Provide the [x, y] coordinate of the cell's center where the given text is located.  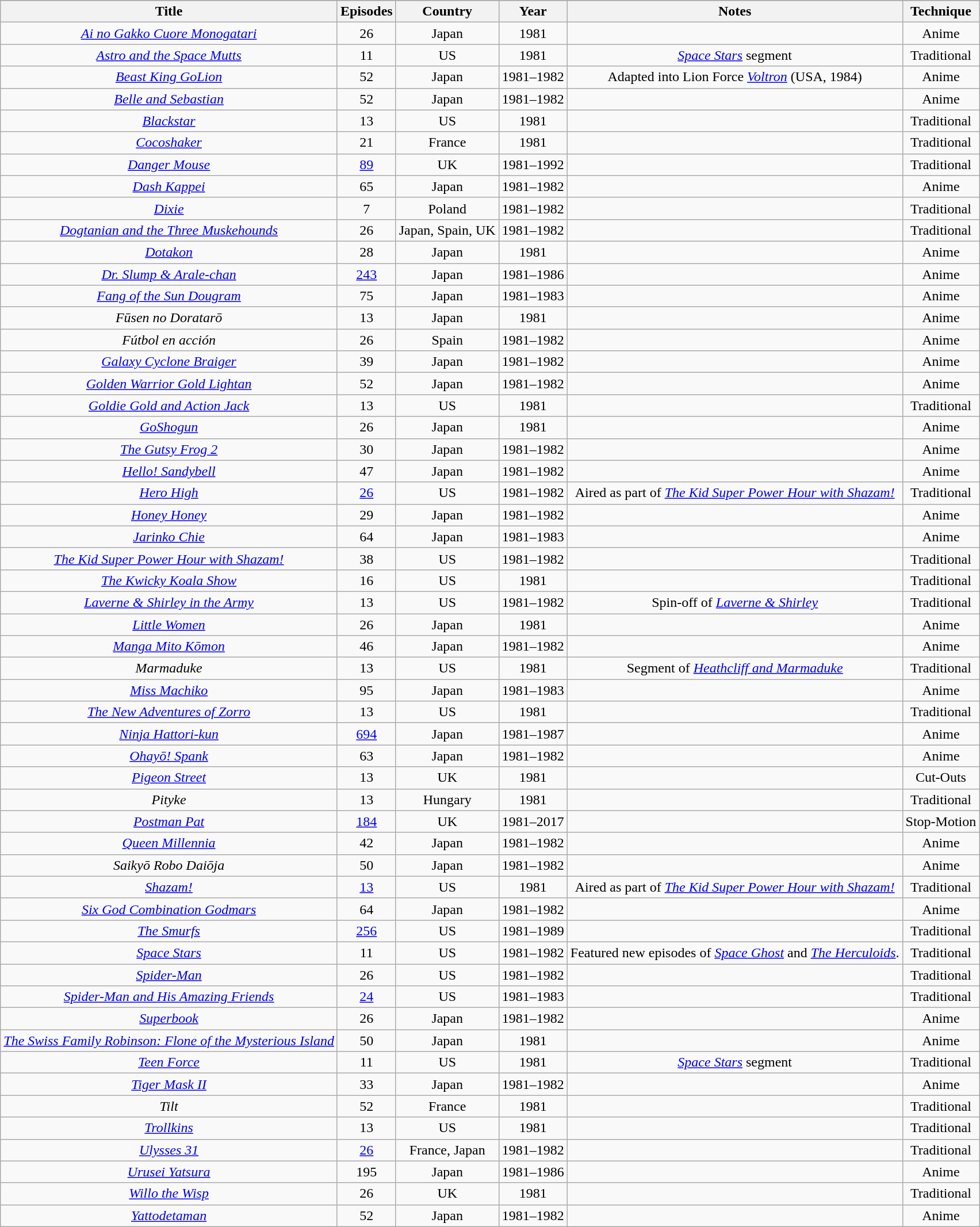
Hero High [169, 493]
Galaxy Cyclone Braiger [169, 362]
184 [366, 821]
46 [366, 647]
Dash Kappei [169, 186]
Queen Millennia [169, 843]
The Kwicky Koala Show [169, 580]
Miss Machiko [169, 690]
1981–1992 [533, 165]
Dotakon [169, 252]
Golden Warrior Gold Lightan [169, 384]
Tiger Mask II [169, 1084]
Technique [941, 12]
The Gutsy Frog 2 [169, 449]
Fūsen no Doratarō [169, 318]
Spain [447, 340]
1981–1987 [533, 734]
Ai no Gakko Cuore Monogatari [169, 33]
The Smurfs [169, 931]
29 [366, 515]
Hello! Sandybell [169, 471]
33 [366, 1084]
Postman Pat [169, 821]
Fang of the Sun Dougram [169, 296]
Title [169, 12]
Hungary [447, 800]
Yattodetaman [169, 1215]
Pigeon Street [169, 778]
Tilt [169, 1106]
Notes [735, 12]
89 [366, 165]
16 [366, 580]
Spin-off of Laverne & Shirley [735, 602]
75 [366, 296]
Space Stars [169, 953]
Dr. Slump & Arale-chan [169, 274]
France, Japan [447, 1150]
Marmaduke [169, 668]
Little Women [169, 624]
Honey Honey [169, 515]
The New Adventures of Zorro [169, 712]
Blackstar [169, 121]
Manga Mito Kōmon [169, 647]
7 [366, 208]
95 [366, 690]
Cut-Outs [941, 778]
Year [533, 12]
28 [366, 252]
Astro and the Space Mutts [169, 55]
The Swiss Family Robinson: Flone of the Mysterious Island [169, 1041]
Ninja Hattori-kun [169, 734]
Ohayō! Spank [169, 756]
Spider-Man and His Amazing Friends [169, 997]
21 [366, 143]
243 [366, 274]
The Kid Super Power Hour with Shazam! [169, 559]
Dixie [169, 208]
Featured new episodes of Space Ghost and The Herculoids. [735, 953]
Jarinko Chie [169, 537]
39 [366, 362]
GoShogun [169, 427]
Dogtanian and the Three Muskehounds [169, 230]
65 [366, 186]
Superbook [169, 1019]
Country [447, 12]
1981–2017 [533, 821]
Trollkins [169, 1128]
Episodes [366, 12]
Willo the Wisp [169, 1194]
Six God Combination Godmars [169, 909]
256 [366, 931]
Ulysses 31 [169, 1150]
Belle and Sebastian [169, 99]
Adapted into Lion Force Voltron (USA, 1984) [735, 77]
Urusei Yatsura [169, 1172]
Pityke [169, 800]
Teen Force [169, 1062]
Segment of Heathcliff and Marmaduke [735, 668]
30 [366, 449]
Danger Mouse [169, 165]
Spider-Man [169, 975]
Laverne & Shirley in the Army [169, 602]
Beast King GoLion [169, 77]
Japan, Spain, UK [447, 230]
694 [366, 734]
Fútbol en acción [169, 340]
Shazam! [169, 887]
Goldie Gold and Action Jack [169, 406]
24 [366, 997]
47 [366, 471]
Stop-Motion [941, 821]
195 [366, 1172]
Saikyō Robo Daiōja [169, 865]
1981–1989 [533, 931]
Cocoshaker [169, 143]
63 [366, 756]
Poland [447, 208]
42 [366, 843]
38 [366, 559]
